Pinpoint the cell where the given text exists, returning its (x, y) midpoint coordinate. 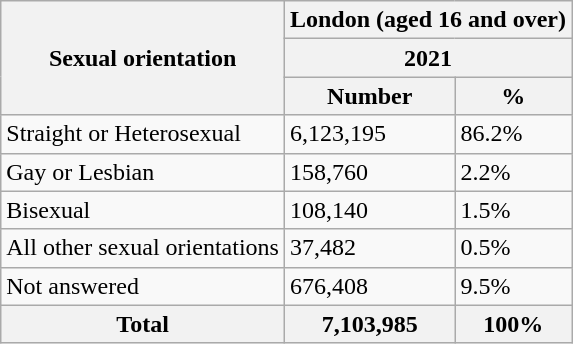
% (513, 96)
1.5% (513, 210)
2021 (428, 58)
All other sexual orientations (143, 248)
Bisexual (143, 210)
158,760 (370, 172)
6,123,195 (370, 134)
Gay or Lesbian (143, 172)
676,408 (370, 286)
100% (513, 324)
London (aged 16 and over) (428, 20)
Straight or Heterosexual (143, 134)
2.2% (513, 172)
Number (370, 96)
Sexual orientation (143, 58)
9.5% (513, 286)
86.2% (513, 134)
Total (143, 324)
108,140 (370, 210)
0.5% (513, 248)
Not answered (143, 286)
37,482 (370, 248)
7,103,985 (370, 324)
